From the cell containing the given text, extract its center point as [X, Y] coordinate. 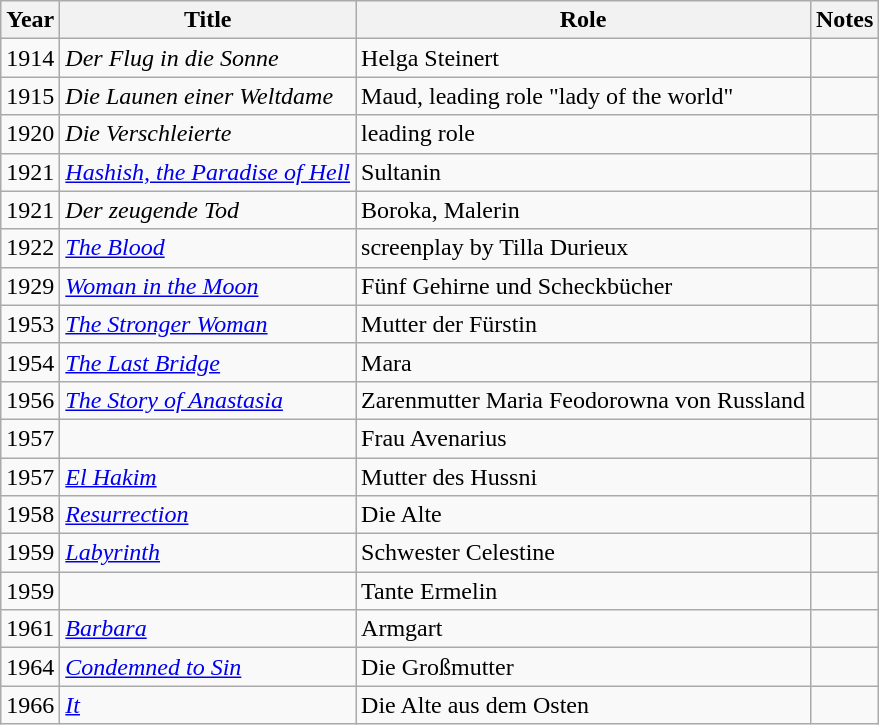
Labyrinth [208, 553]
Mutter des Hussni [584, 477]
1953 [30, 324]
1956 [30, 400]
1914 [30, 58]
1915 [30, 96]
Mara [584, 362]
Maud, leading role "lady of the world" [584, 96]
1961 [30, 629]
The Story of Anastasia [208, 400]
1964 [30, 667]
Resurrection [208, 515]
Der zeugende Tod [208, 210]
leading role [584, 134]
Year [30, 20]
The Blood [208, 248]
Sultanin [584, 172]
The Last Bridge [208, 362]
Zarenmutter Maria Feodorowna von Russland [584, 400]
1922 [30, 248]
Die Großmutter [584, 667]
Fünf Gehirne und Scheckbücher [584, 286]
1966 [30, 705]
screenplay by Tilla Durieux [584, 248]
Die Launen einer Weltdame [208, 96]
Schwester Celestine [584, 553]
Boroka, Malerin [584, 210]
Die Verschleierte [208, 134]
Condemned to Sin [208, 667]
Hashish, the Paradise of Hell [208, 172]
Mutter der Fürstin [584, 324]
Der Flug in die Sonne [208, 58]
Barbara [208, 629]
Woman in the Moon [208, 286]
It [208, 705]
1920 [30, 134]
The Stronger Woman [208, 324]
El Hakim [208, 477]
Helga Steinert [584, 58]
Armgart [584, 629]
1958 [30, 515]
1929 [30, 286]
Frau Avenarius [584, 438]
Notes [844, 20]
Tante Ermelin [584, 591]
Die Alte [584, 515]
Title [208, 20]
Role [584, 20]
Die Alte aus dem Osten [584, 705]
1954 [30, 362]
